Provide the [x, y] coordinate of the cell's center where the given text is located.  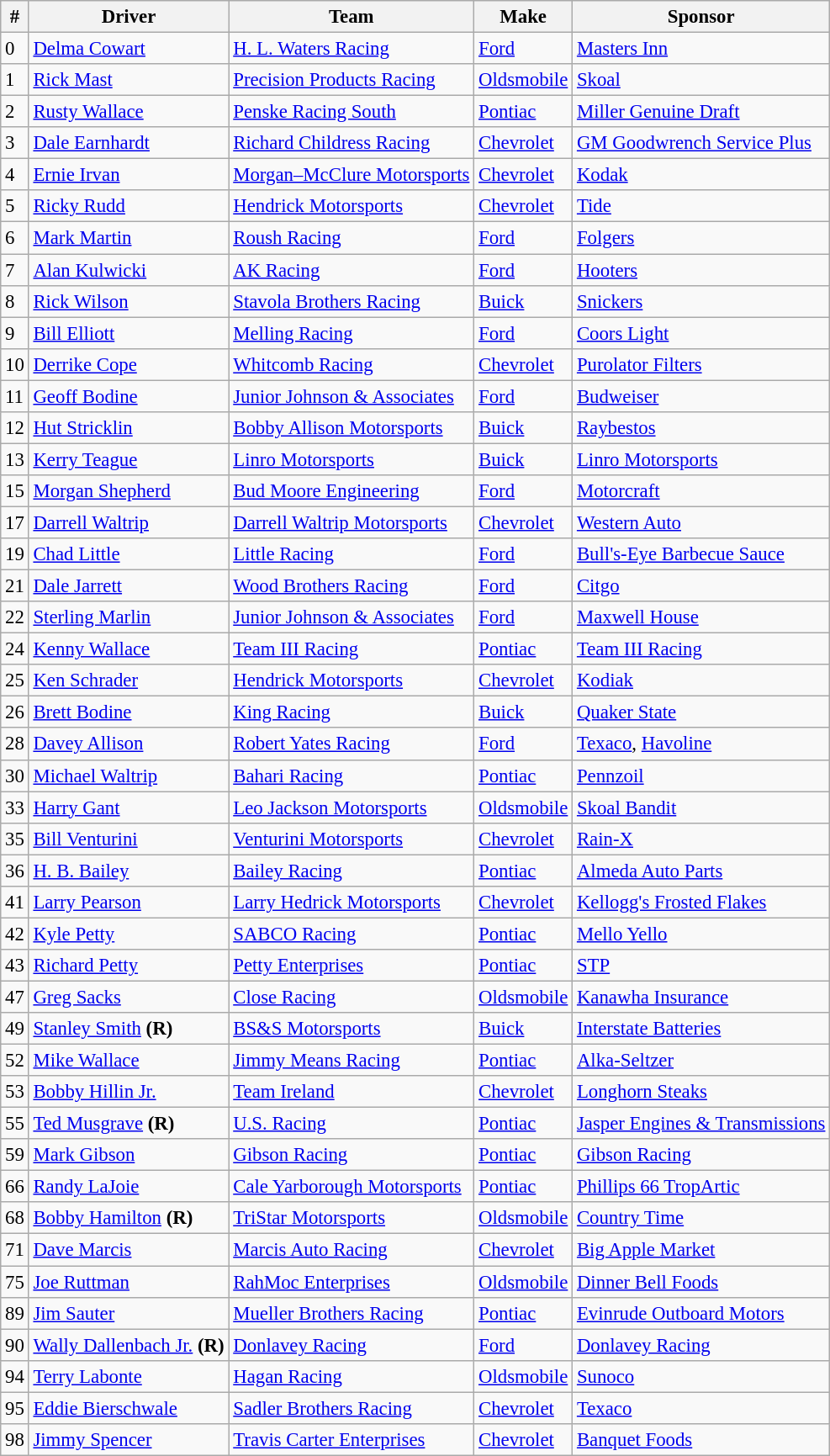
Raybestos [701, 428]
Precision Products Racing [352, 80]
Dave Marcis [129, 1250]
89 [15, 1313]
28 [15, 744]
Hooters [701, 270]
3 [15, 143]
Bobby Hamilton (R) [129, 1219]
Country Time [701, 1219]
Motorcraft [701, 491]
41 [15, 903]
Mark Gibson [129, 1155]
Kenny Wallace [129, 649]
Ernie Irvan [129, 175]
22 [15, 617]
Jasper Engines & Transmissions [701, 1124]
Petty Enterprises [352, 966]
Dale Earnhardt [129, 143]
Richard Childress Racing [352, 143]
Ted Musgrave (R) [129, 1124]
Alan Kulwicki [129, 270]
36 [15, 871]
Melling Racing [352, 333]
Big Apple Market [701, 1250]
12 [15, 428]
Miller Genuine Draft [701, 112]
26 [15, 712]
TriStar Motorsports [352, 1219]
Dinner Bell Foods [701, 1282]
Quaker State [701, 712]
1 [15, 80]
Bobby Allison Motorsports [352, 428]
98 [15, 1440]
Masters Inn [701, 49]
Geoff Bodine [129, 396]
Team Ireland [352, 1092]
Bud Moore Engineering [352, 491]
Terry Labonte [129, 1376]
Robert Yates Racing [352, 744]
AK Racing [352, 270]
13 [15, 459]
49 [15, 1029]
Rick Mast [129, 80]
Bobby Hillin Jr. [129, 1092]
Wally Dallenbach Jr. (R) [129, 1345]
Coors Light [701, 333]
Bailey Racing [352, 871]
Rain-X [701, 839]
GM Goodwrench Service Plus [701, 143]
Skoal Bandit [701, 807]
Little Racing [352, 554]
Whitcomb Racing [352, 364]
Richard Petty [129, 966]
King Racing [352, 712]
Kellogg's Frosted Flakes [701, 903]
Chad Little [129, 554]
21 [15, 586]
0 [15, 49]
Darrell Waltrip [129, 522]
Hagan Racing [352, 1376]
Morgan Shepherd [129, 491]
Kerry Teague [129, 459]
Snickers [701, 301]
U.S. Racing [352, 1124]
95 [15, 1408]
Dale Jarrett [129, 586]
Purolator Filters [701, 364]
10 [15, 364]
Longhorn Steaks [701, 1092]
Sponsor [701, 17]
Jimmy Means Racing [352, 1061]
47 [15, 997]
7 [15, 270]
Derrike Cope [129, 364]
Banquet Foods [701, 1440]
Mark Martin [129, 238]
Larry Pearson [129, 903]
Make [523, 17]
24 [15, 649]
Marcis Auto Racing [352, 1250]
Mueller Brothers Racing [352, 1313]
Alka-Seltzer [701, 1061]
STP [701, 966]
Ken Schrader [129, 680]
Kanawha Insurance [701, 997]
SABCO Racing [352, 934]
9 [15, 333]
90 [15, 1345]
H. L. Waters Racing [352, 49]
Larry Hedrick Motorsports [352, 903]
Skoal [701, 80]
Folgers [701, 238]
Sunoco [701, 1376]
Rick Wilson [129, 301]
Travis Carter Enterprises [352, 1440]
BS&S Motorsports [352, 1029]
Cale Yarborough Motorsports [352, 1187]
Darrell Waltrip Motorsports [352, 522]
Mike Wallace [129, 1061]
Interstate Batteries [701, 1029]
Phillips 66 TropArtic [701, 1187]
Evinrude Outboard Motors [701, 1313]
11 [15, 396]
66 [15, 1187]
Bill Venturini [129, 839]
Kodak [701, 175]
RahMoc Enterprises [352, 1282]
Randy LaJoie [129, 1187]
2 [15, 112]
Brett Bodine [129, 712]
33 [15, 807]
25 [15, 680]
H. B. Bailey [129, 871]
94 [15, 1376]
Roush Racing [352, 238]
Tide [701, 206]
75 [15, 1282]
Wood Brothers Racing [352, 586]
Texaco [701, 1408]
Davey Allison [129, 744]
52 [15, 1061]
Leo Jackson Motorsports [352, 807]
Harry Gant [129, 807]
71 [15, 1250]
8 [15, 301]
Joe Ruttman [129, 1282]
Sterling Marlin [129, 617]
Greg Sacks [129, 997]
Driver [129, 17]
19 [15, 554]
5 [15, 206]
Sadler Brothers Racing [352, 1408]
Budweiser [701, 396]
Western Auto [701, 522]
# [15, 17]
Hut Stricklin [129, 428]
43 [15, 966]
Jimmy Spencer [129, 1440]
Close Racing [352, 997]
Stavola Brothers Racing [352, 301]
68 [15, 1219]
Kyle Petty [129, 934]
17 [15, 522]
59 [15, 1155]
Jim Sauter [129, 1313]
Rusty Wallace [129, 112]
Citgo [701, 586]
Eddie Bierschwale [129, 1408]
Bill Elliott [129, 333]
Kodiak [701, 680]
Ricky Rudd [129, 206]
Bahari Racing [352, 776]
Pennzoil [701, 776]
53 [15, 1092]
Michael Waltrip [129, 776]
35 [15, 839]
15 [15, 491]
4 [15, 175]
42 [15, 934]
Delma Cowart [129, 49]
Penske Racing South [352, 112]
6 [15, 238]
30 [15, 776]
Venturini Motorsports [352, 839]
55 [15, 1124]
Mello Yello [701, 934]
Almeda Auto Parts [701, 871]
Texaco, Havoline [701, 744]
Bull's-Eye Barbecue Sauce [701, 554]
Maxwell House [701, 617]
Stanley Smith (R) [129, 1029]
Team [352, 17]
Morgan–McClure Motorsports [352, 175]
